Identify which cell holds the provided text, then report its (X, Y) central coordinate. 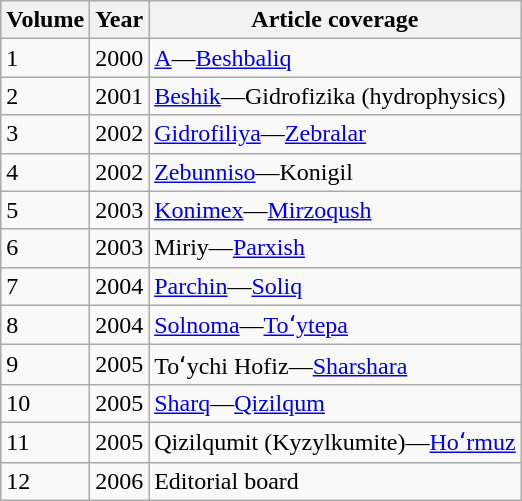
Article coverage (336, 20)
Solnoma—Toʻytepa (336, 325)
Qizilqumit (Kyzylkumite)—Hoʻrmuz (336, 442)
12 (46, 481)
1 (46, 58)
Gidrofiliya—Zebralar (336, 134)
8 (46, 325)
2006 (120, 481)
Sharq—Qizilqum (336, 403)
Year (120, 20)
2 (46, 96)
2001 (120, 96)
Volume (46, 20)
A—Beshbaliq (336, 58)
Zebunniso—Konigil (336, 172)
Miriy—Parxish (336, 248)
10 (46, 403)
Beshik—Gidrofizika (hydrophysics) (336, 96)
7 (46, 286)
Editorial board (336, 481)
2000 (120, 58)
3 (46, 134)
5 (46, 210)
6 (46, 248)
4 (46, 172)
Parchin—Soliq (336, 286)
11 (46, 442)
Konimex—Mirzoqush (336, 210)
9 (46, 365)
Toʻychi Hofiz—Sharshara (336, 365)
